Search for the cell housing the specified text and yield its (x, y) center coordinate. 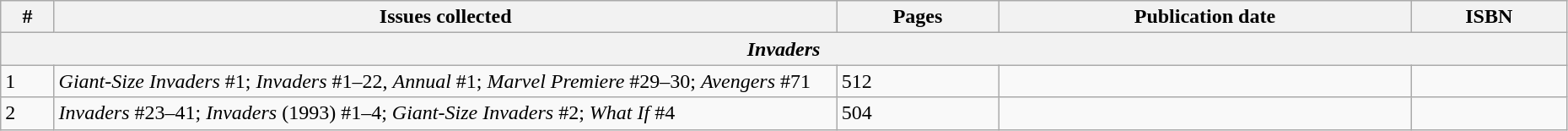
Publication date (1205, 17)
# (27, 17)
1 (27, 81)
504 (918, 113)
ISBN (1489, 17)
Giant-Size Invaders #1; Invaders #1–22, Annual #1; Marvel Premiere #29–30; Avengers #71 (445, 81)
512 (918, 81)
Pages (918, 17)
Invaders (784, 49)
Issues collected (445, 17)
2 (27, 113)
Invaders #23–41; Invaders (1993) #1–4; Giant-Size Invaders #2; What If #4 (445, 113)
